Find where the given text appears and provide that cell's center as [x, y] coordinate. 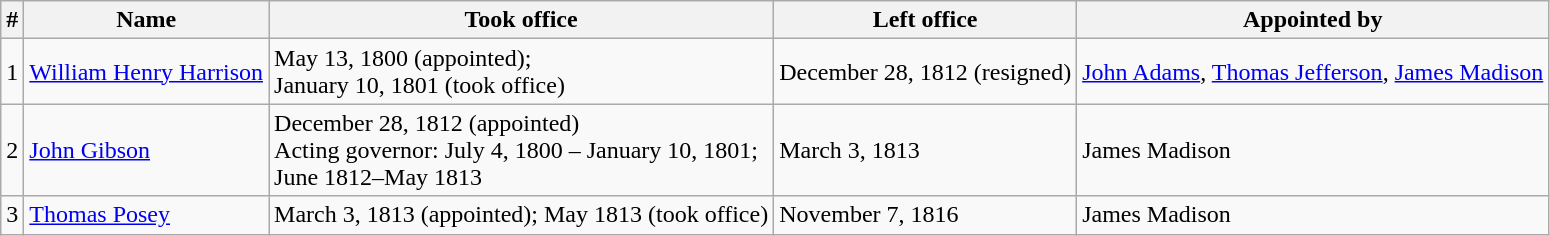
3 [12, 215]
1 [12, 72]
Name [146, 20]
Took office [522, 20]
# [12, 20]
2 [12, 150]
May 13, 1800 (appointed);January 10, 1801 (took office) [522, 72]
Left office [926, 20]
John Gibson [146, 150]
Thomas Posey [146, 215]
March 3, 1813 [926, 150]
March 3, 1813 (appointed); May 1813 (took office) [522, 215]
William Henry Harrison [146, 72]
December 28, 1812 (appointed)Acting governor: July 4, 1800 – January 10, 1801;June 1812–May 1813 [522, 150]
December 28, 1812 (resigned) [926, 72]
Appointed by [1313, 20]
November 7, 1816 [926, 215]
John Adams, Thomas Jefferson, James Madison [1313, 72]
